Locate the cell with the specified text and output its [X, Y] center coordinate. 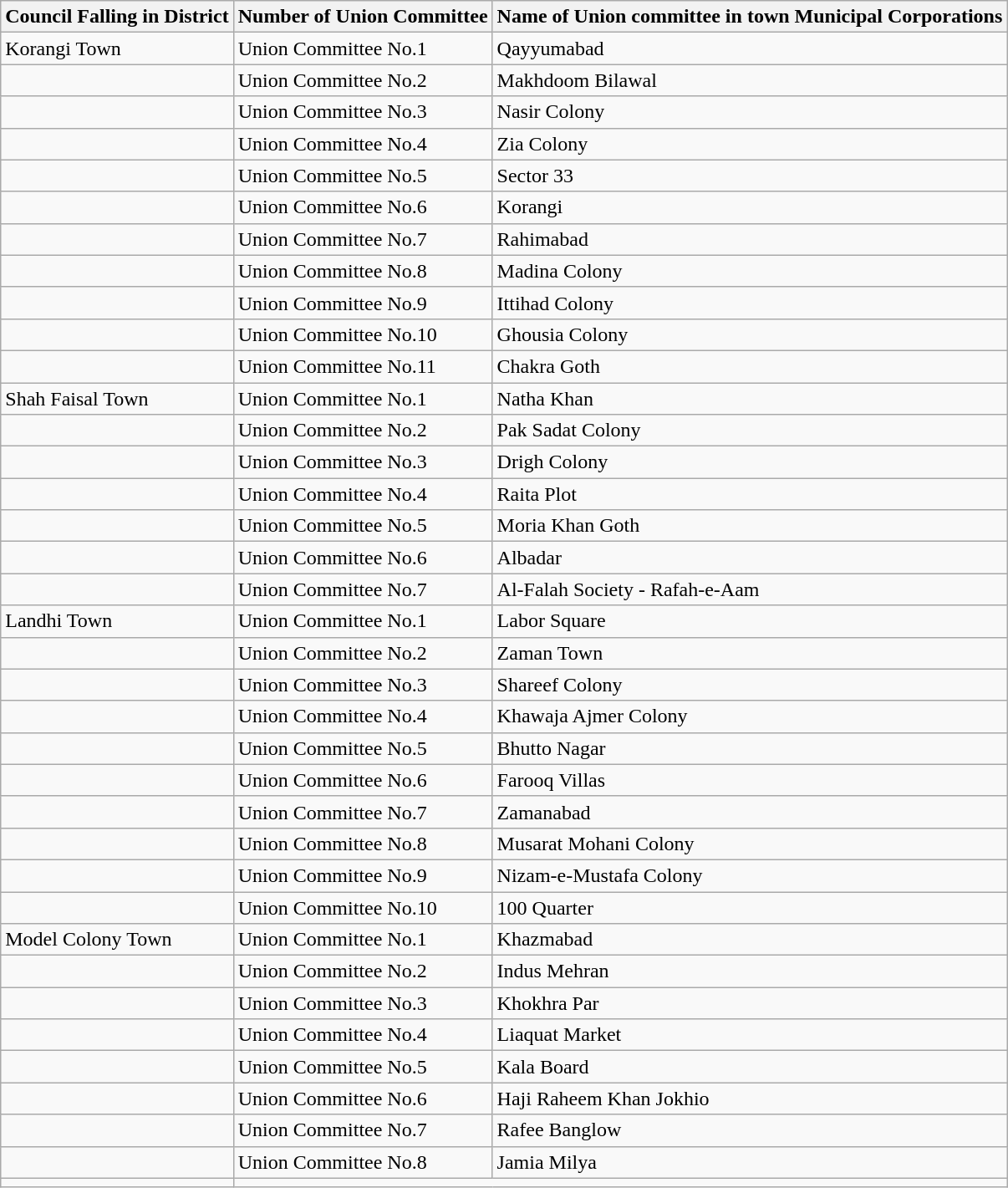
Number of Union Committee [363, 17]
Zamanabad [750, 812]
Kala Board [750, 1067]
Korangi [750, 207]
Model Colony Town [117, 940]
Rahimabad [750, 239]
Khawaja Ajmer Colony [750, 716]
Landhi Town [117, 621]
Madina Colony [750, 271]
Union Committee No.11 [363, 366]
Makhdoom Bilawal [750, 80]
Drigh Colony [750, 462]
Zaman Town [750, 653]
Albadar [750, 558]
Labor Square [750, 621]
Ghousia Colony [750, 334]
100 Quarter [750, 907]
Council Falling in District [117, 17]
Khazmabad [750, 940]
Shah Faisal Town [117, 399]
Korangi Town [117, 48]
Shareef Colony [750, 685]
Name of Union committee in town Municipal Corporations [750, 17]
Pak Sadat Colony [750, 431]
Musarat Mohani Colony [750, 844]
Ittihad Colony [750, 303]
Farooq Villas [750, 780]
Qayyumabad [750, 48]
Moria Khan Goth [750, 526]
Jamia Milya [750, 1162]
Chakra Goth [750, 366]
Khokhra Par [750, 1003]
Liaquat Market [750, 1035]
Natha Khan [750, 399]
Indus Mehran [750, 971]
Al-Falah Society - Rafah-e-Aam [750, 589]
Bhutto Nagar [750, 748]
Sector 33 [750, 176]
Nasir Colony [750, 112]
Haji Raheem Khan Jokhio [750, 1099]
Rafee Banglow [750, 1130]
Raita Plot [750, 494]
Nizam-e-Mustafa Colony [750, 875]
Zia Colony [750, 144]
